Extract the [X, Y] coordinate from the center of the cell holding the provided text.  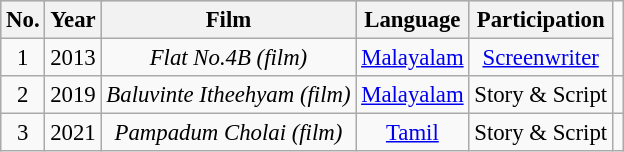
Tamil [412, 133]
2 [23, 95]
Screenwriter [541, 58]
Flat No.4B (film) [228, 58]
Baluvinte Itheehyam (film) [228, 95]
Pampadum Cholai (film) [228, 133]
Year [73, 20]
Participation [541, 20]
3 [23, 133]
No. [23, 20]
Film [228, 20]
2013 [73, 58]
2021 [73, 133]
Language [412, 20]
2019 [73, 95]
1 [23, 58]
